For the text-containing cell, return its midpoint in [X, Y] coordinate format. 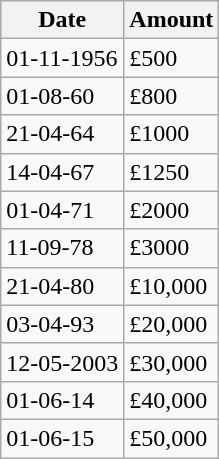
£3000 [172, 248]
01-11-1956 [62, 58]
£500 [172, 58]
01-06-15 [62, 438]
£40,000 [172, 400]
Date [62, 20]
£10,000 [172, 286]
£1000 [172, 134]
01-06-14 [62, 400]
Amount [172, 20]
01-04-71 [62, 210]
21-04-64 [62, 134]
£50,000 [172, 438]
£1250 [172, 172]
21-04-80 [62, 286]
£30,000 [172, 362]
£2000 [172, 210]
14-04-67 [62, 172]
03-04-93 [62, 324]
£800 [172, 96]
11-09-78 [62, 248]
12-05-2003 [62, 362]
01-08-60 [62, 96]
£20,000 [172, 324]
